Return [X, Y] of the center of cell containing provided text 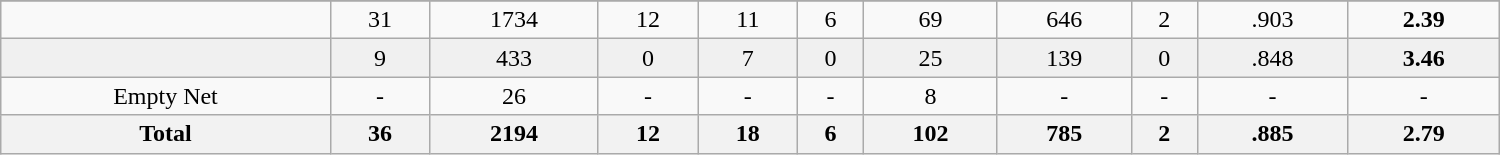
26 [514, 96]
1734 [514, 20]
.885 [1272, 134]
646 [1064, 20]
2.39 [1424, 20]
3.46 [1424, 58]
2.79 [1424, 134]
.848 [1272, 58]
102 [930, 134]
36 [380, 134]
11 [748, 20]
Total [166, 134]
139 [1064, 58]
18 [748, 134]
8 [930, 96]
31 [380, 20]
7 [748, 58]
2194 [514, 134]
9 [380, 58]
Empty Net [166, 96]
25 [930, 58]
785 [1064, 134]
433 [514, 58]
69 [930, 20]
.903 [1272, 20]
